Pinpoint the cell where the given text exists, returning its (x, y) midpoint coordinate. 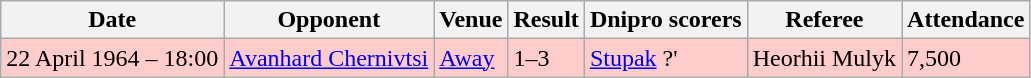
Avanhard Chernivtsi (329, 58)
Opponent (329, 20)
Heorhii Mulyk (824, 58)
Date (112, 20)
Attendance (966, 20)
22 April 1964 – 18:00 (112, 58)
Venue (471, 20)
7,500 (966, 58)
Stupak ?' (666, 58)
Referee (824, 20)
Result (546, 20)
Away (471, 58)
Dnipro scorers (666, 20)
1–3 (546, 58)
